Return the (X, Y) coordinate for the center point of the cell that contains the specified text.  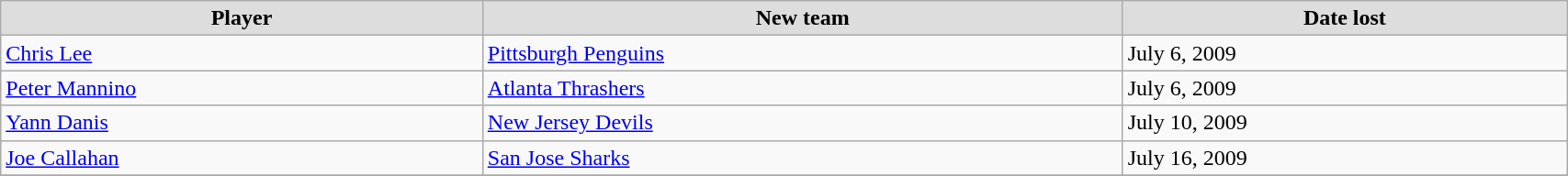
Peter Mannino (243, 88)
Pittsburgh Penguins (803, 53)
July 16, 2009 (1345, 158)
Joe Callahan (243, 158)
Atlanta Thrashers (803, 88)
New team (803, 18)
Player (243, 18)
New Jersey Devils (803, 123)
Date lost (1345, 18)
Chris Lee (243, 53)
San Jose Sharks (803, 158)
July 10, 2009 (1345, 123)
Yann Danis (243, 123)
